Detect which cell encompasses the target text, then output its (x, y) center coordinate. 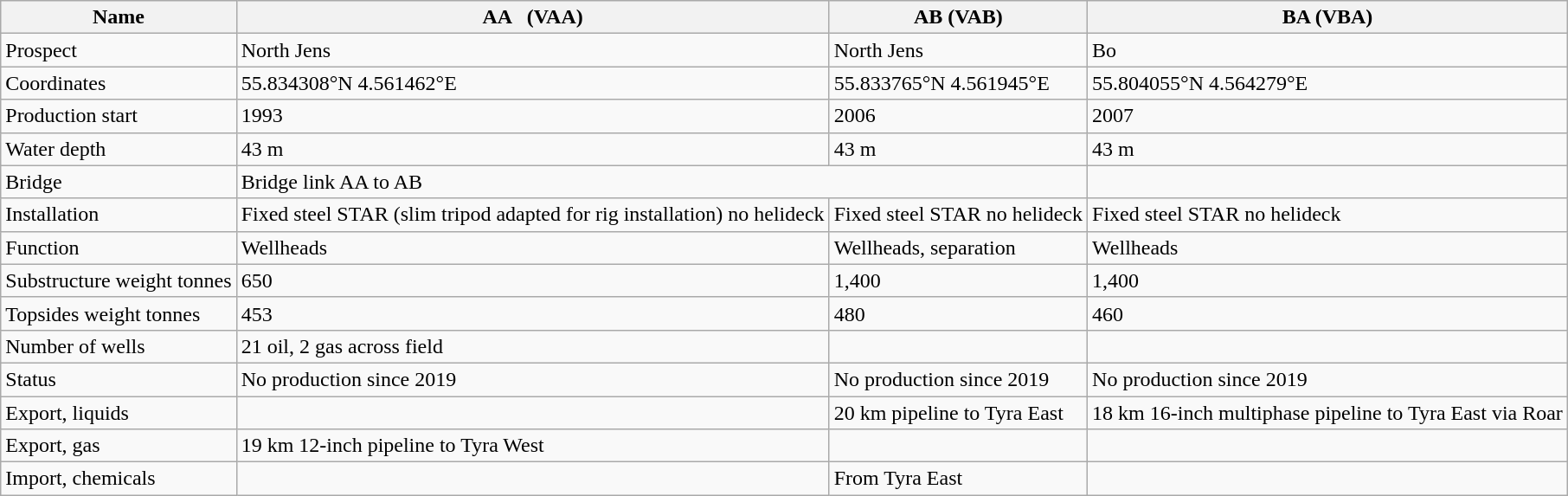
Name (119, 17)
20 km pipeline to Tyra East (958, 413)
Export, gas (119, 446)
453 (533, 313)
Bridge link AA to AB (661, 182)
480 (958, 313)
Water depth (119, 149)
Substructure weight tonnes (119, 280)
19 km 12-inch pipeline to Tyra West (533, 446)
Bridge (119, 182)
Topsides weight tonnes (119, 313)
BA (VBA) (1327, 17)
1993 (533, 116)
AB (VAB) (958, 17)
Fixed steel STAR (slim tripod adapted for rig installation) no helideck (533, 215)
21 oil, 2 gas across field (533, 346)
Coordinates (119, 83)
55.834308°N 4.561462°E (533, 83)
650 (533, 280)
AA (VAA) (533, 17)
55.833765°N 4.561945°E (958, 83)
Status (119, 379)
460 (1327, 313)
Installation (119, 215)
55.804055°N 4.564279°E (1327, 83)
Import, chemicals (119, 479)
Function (119, 248)
Wellheads, separation (958, 248)
2006 (958, 116)
18 km 16-inch multiphase pipeline to Tyra East via Roar (1327, 413)
Prospect (119, 50)
From Tyra East (958, 479)
Bo (1327, 50)
2007 (1327, 116)
Export, liquids (119, 413)
Production start (119, 116)
Number of wells (119, 346)
